From the cell containing the given text, extract its center point as (X, Y) coordinate. 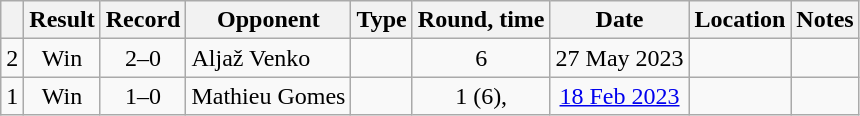
1 (6), (481, 96)
Record (143, 20)
Opponent (268, 20)
Round, time (481, 20)
2–0 (143, 58)
Location (740, 20)
1 (12, 96)
Notes (825, 20)
18 Feb 2023 (620, 96)
Result (62, 20)
2 (12, 58)
Aljaž Venko (268, 58)
6 (481, 58)
27 May 2023 (620, 58)
1–0 (143, 96)
Date (620, 20)
Mathieu Gomes (268, 96)
Type (382, 20)
